Identify which cell holds the provided text, then report its (x, y) central coordinate. 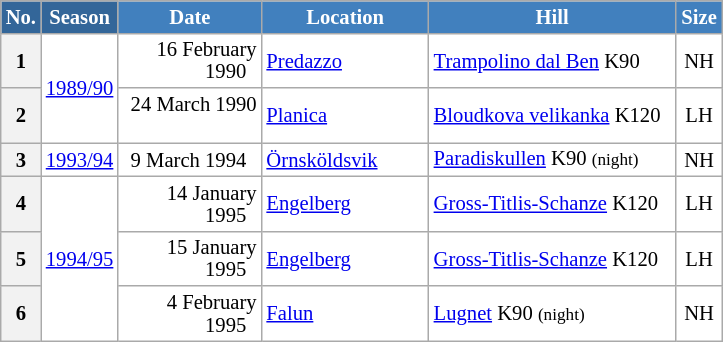
Bloudkova velikanka K120 (552, 116)
1 (21, 60)
Season (80, 16)
Lugnet K90 (night) (552, 314)
Planica (344, 116)
15 January 1995 (190, 258)
9 March 1994 (190, 159)
16 February 1990 (190, 60)
2 (21, 116)
Location (344, 16)
Date (190, 16)
6 (21, 314)
5 (21, 258)
Trampolino dal Ben K90 (552, 60)
Size (698, 16)
Falun (344, 314)
14 January 1995 (190, 204)
1993/94 (80, 159)
3 (21, 159)
Örnsköldsvik (344, 159)
4 February 1995 (190, 314)
Paradiskullen K90 (night) (552, 159)
No. (21, 16)
4 (21, 204)
1994/95 (80, 258)
24 March 1990 (190, 116)
1989/90 (80, 88)
Hill (552, 16)
Predazzo (344, 60)
